For the text-containing cell, return its midpoint in (X, Y) coordinate format. 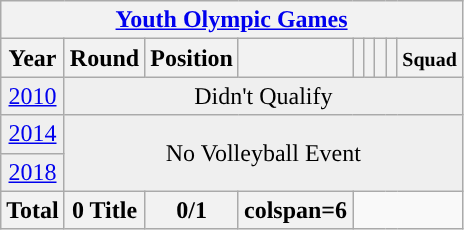
Squad (430, 58)
Position (192, 58)
Year (33, 58)
2014 (33, 134)
0 Title (104, 210)
2010 (33, 96)
No Volleyball Event (263, 153)
Youth Olympic Games (232, 20)
2018 (33, 172)
Total (33, 210)
Round (104, 58)
colspan=6 (295, 210)
0/1 (192, 210)
Didn't Qualify (263, 96)
